Return the [X, Y] coordinate for the center point of the cell that contains the specified text.  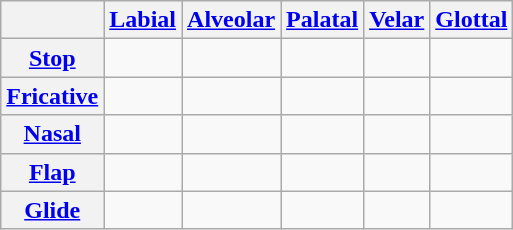
Glottal [472, 20]
Palatal [322, 20]
Flap [52, 172]
Velar [397, 20]
Glide [52, 210]
Alveolar [232, 20]
Nasal [52, 134]
Fricative [52, 96]
Labial [143, 20]
Stop [52, 58]
